Locate the cell with the specified text and output its [X, Y] center coordinate. 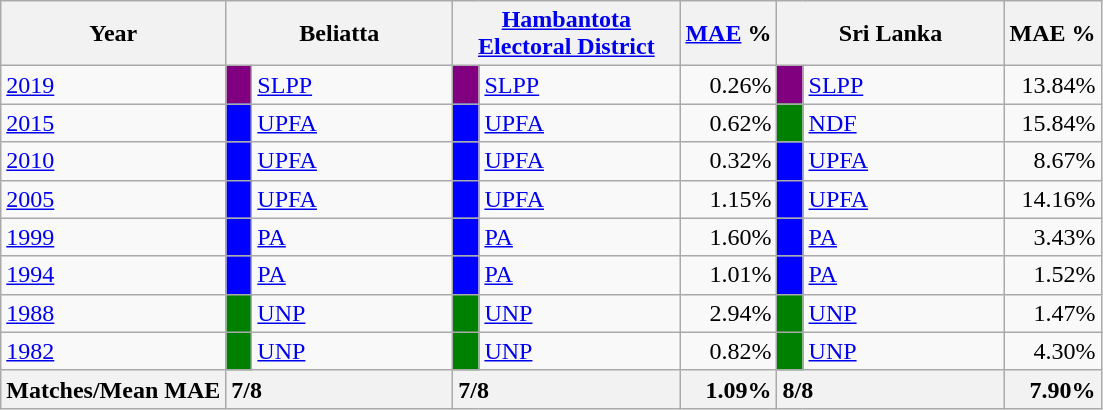
0.82% [728, 351]
15.84% [1052, 123]
Hambantota Electoral District [566, 34]
8.67% [1052, 161]
2.94% [728, 313]
1.60% [728, 237]
2019 [114, 85]
14.16% [1052, 199]
1.09% [728, 389]
0.26% [728, 85]
1982 [114, 351]
Sri Lanka [890, 34]
1.47% [1052, 313]
0.32% [728, 161]
Year [114, 34]
2015 [114, 123]
Matches/Mean MAE [114, 389]
7.90% [1052, 389]
1988 [114, 313]
4.30% [1052, 351]
2005 [114, 199]
2010 [114, 161]
NDF [904, 123]
13.84% [1052, 85]
1.01% [728, 275]
0.62% [728, 123]
1994 [114, 275]
3.43% [1052, 237]
1.52% [1052, 275]
8/8 [890, 389]
Beliatta [340, 34]
1.15% [728, 199]
1999 [114, 237]
